Find where the given text appears and provide that cell's center as (X, Y) coordinate. 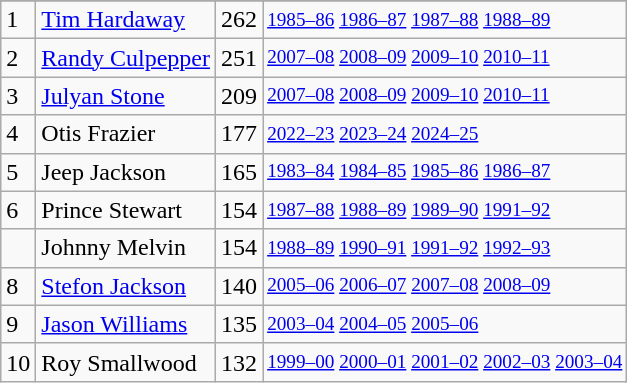
Johnny Melvin (126, 248)
2 (18, 58)
6 (18, 210)
1987–88 1988–89 1989–90 1991–92 (445, 210)
Julyan Stone (126, 96)
209 (240, 96)
1 (18, 20)
4 (18, 134)
5 (18, 172)
3 (18, 96)
177 (240, 134)
Randy Culpepper (126, 58)
135 (240, 324)
132 (240, 362)
251 (240, 58)
10 (18, 362)
1999–00 2000–01 2001–02 2002–03 2003–04 (445, 362)
2022–23 2023–24 2024–25 (445, 134)
2003–04 2004–05 2005–06 (445, 324)
1988–89 1990–91 1991–92 1992–93 (445, 248)
2005–06 2006–07 2007–08 2008–09 (445, 286)
Prince Stewart (126, 210)
Roy Smallwood (126, 362)
9 (18, 324)
8 (18, 286)
262 (240, 20)
Jason Williams (126, 324)
Otis Frazier (126, 134)
Stefon Jackson (126, 286)
1983–84 1984–85 1985–86 1986–87 (445, 172)
Tim Hardaway (126, 20)
140 (240, 286)
1985–86 1986–87 1987–88 1988–89 (445, 20)
165 (240, 172)
Jeep Jackson (126, 172)
